Extract the (X, Y) coordinate from the center of the cell holding the provided text.  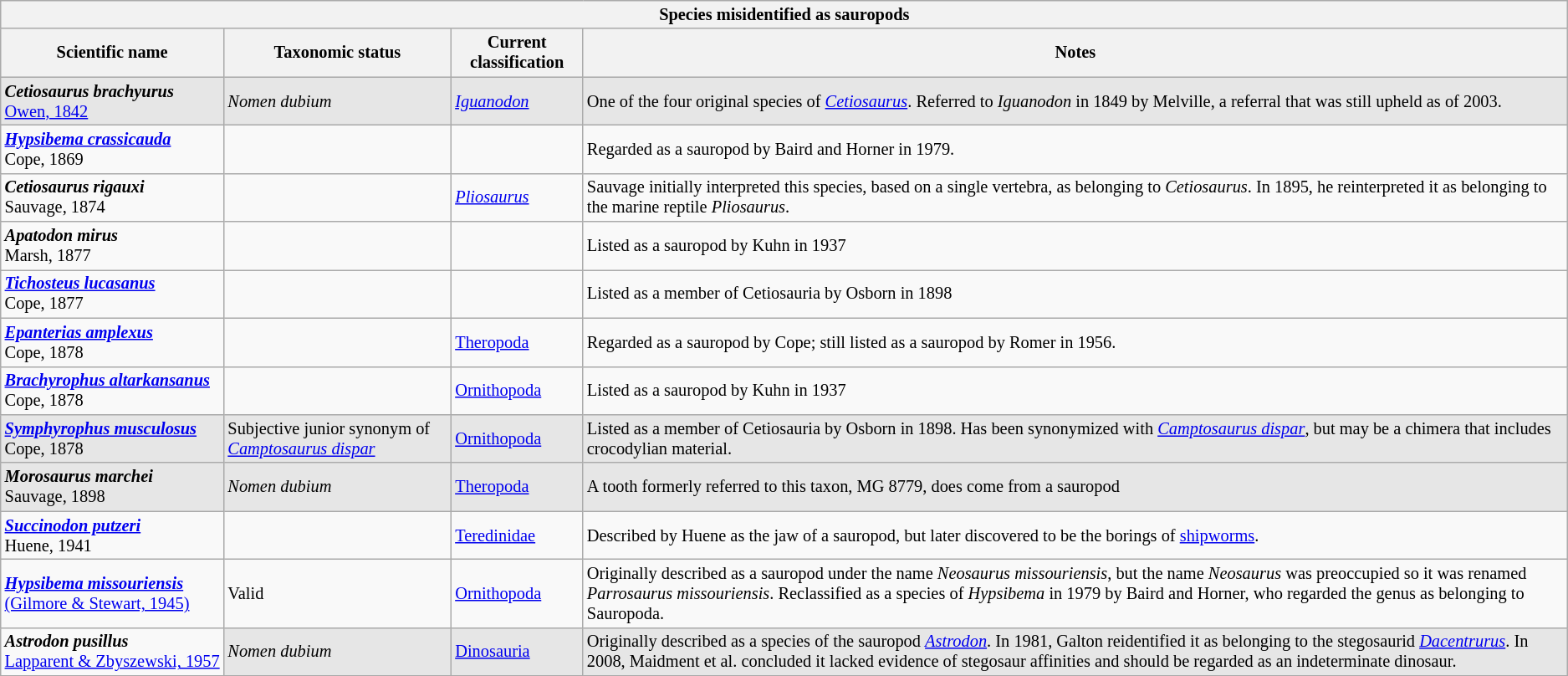
One of the four original species of Cetiosaurus. Referred to Iguanodon in 1849 by Melville, a referral that was still upheld as of 2003. (1075, 101)
Taxonomic status (337, 53)
Epanterias amplexusCope, 1878 (112, 342)
Apatodon mirusMarsh, 1877 (112, 246)
Subjective junior synonym of Camptosaurus dispar (337, 438)
Succinodon putzeriHuene, 1941 (112, 535)
Listed as a member of Cetiosauria by Osborn in 1898 (1075, 294)
Notes (1075, 53)
Iguanodon (517, 101)
Hypsibema missouriensis(Gilmore & Stewart, 1945) (112, 593)
Dinosauria (517, 652)
Symphyrophus musculosusCope, 1878 (112, 438)
A tooth formerly referred to this taxon, MG 8779, does come from a sauropod (1075, 487)
Regarded as a sauropod by Baird and Horner in 1979. (1075, 149)
Described by Huene as the jaw of a sauropod, but later discovered to be the borings of shipworms. (1075, 535)
Astrodon pusillusLapparent & Zbyszewski, 1957 (112, 652)
Scientific name (112, 53)
Brachyrophus altarkansanusCope, 1878 (112, 391)
Regarded as a sauropod by Cope; still listed as a sauropod by Romer in 1956. (1075, 342)
Species misidentified as sauropods (784, 14)
Tichosteus lucasanusCope, 1877 (112, 294)
Teredinidae (517, 535)
Valid (337, 593)
Current classification (517, 53)
Cetiosaurus brachyurusOwen, 1842 (112, 101)
Cetiosaurus rigauxiSauvage, 1874 (112, 197)
Morosaurus marcheiSauvage, 1898 (112, 487)
Hypsibema crassicaudaCope, 1869 (112, 149)
Pliosaurus (517, 197)
